Scan for the cell matching the given text and deliver its [X, Y] coordinate at center. 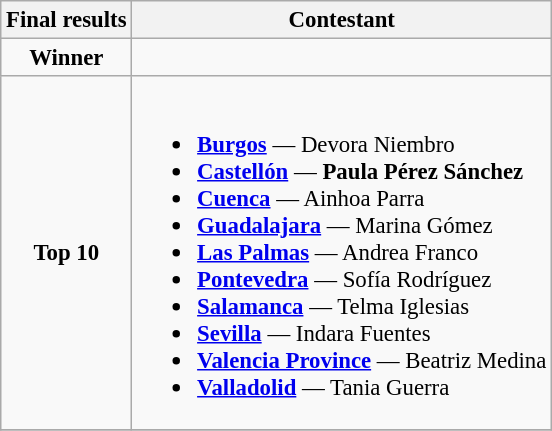
Winner [66, 58]
Contestant [342, 20]
Final results [66, 20]
Top 10 [66, 252]
